Pinpoint the cell where the given text exists, returning its (x, y) midpoint coordinate. 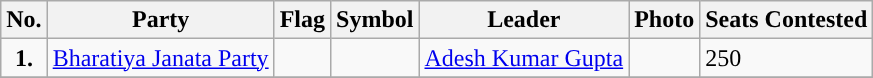
Seats Contested (786, 20)
No. (24, 20)
Leader (524, 20)
Bharatiya Janata Party (160, 58)
Party (160, 20)
Flag (302, 20)
Photo (664, 20)
250 (786, 58)
Symbol (375, 20)
1. (24, 58)
Adesh Kumar Gupta (524, 58)
